Pinpoint the cell where the given text exists, returning its (x, y) midpoint coordinate. 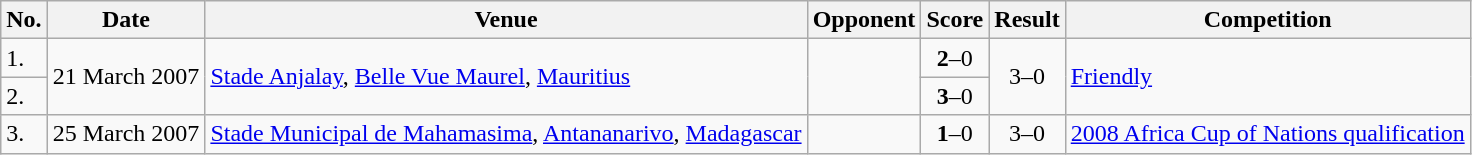
1. (24, 58)
Opponent (864, 20)
2. (24, 96)
1–0 (955, 134)
Stade Municipal de Mahamasima, Antananarivo, Madagascar (506, 134)
25 March 2007 (126, 134)
Date (126, 20)
3. (24, 134)
Friendly (1268, 77)
2008 Africa Cup of Nations qualification (1268, 134)
2–0 (955, 58)
Score (955, 20)
Competition (1268, 20)
21 March 2007 (126, 77)
Result (1027, 20)
No. (24, 20)
Venue (506, 20)
Stade Anjalay, Belle Vue Maurel, Mauritius (506, 77)
